Pinpoint the cell where the given text exists, returning its (X, Y) midpoint coordinate. 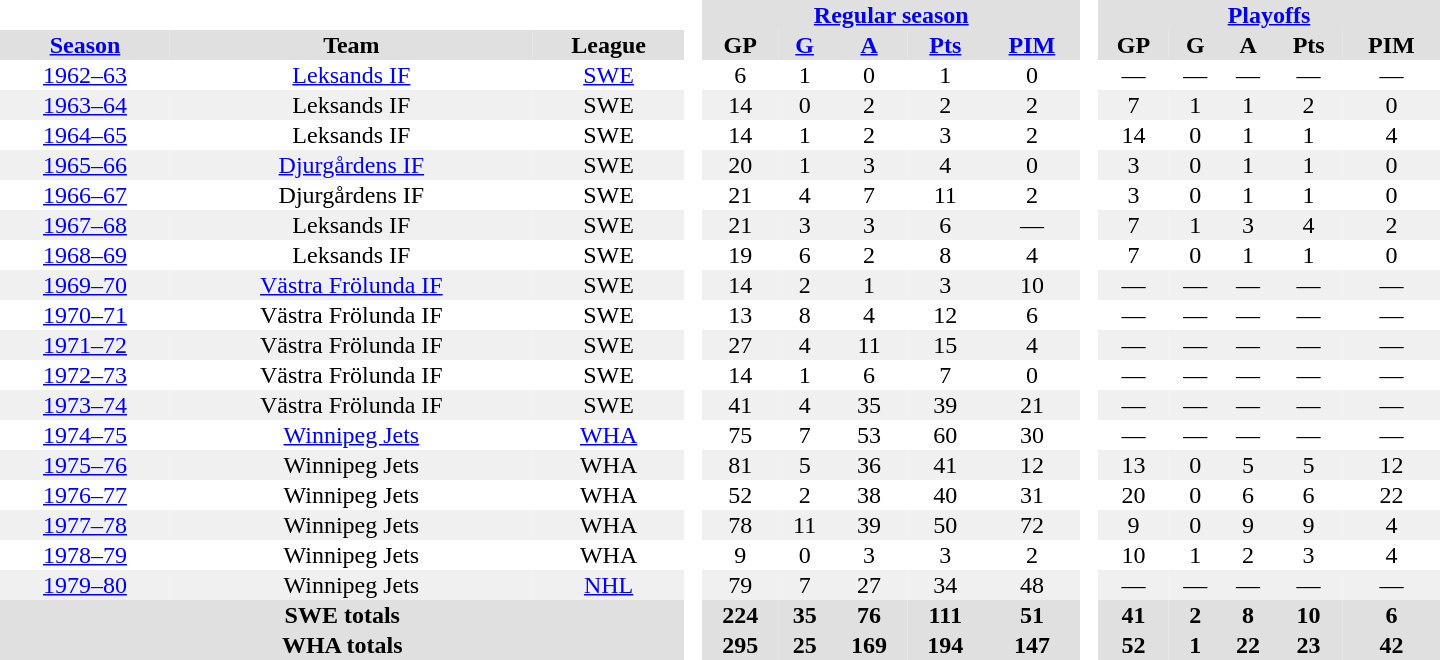
Regular season (891, 15)
1972–73 (85, 375)
53 (869, 435)
1975–76 (85, 465)
1966–67 (85, 195)
1973–74 (85, 405)
1969–70 (85, 285)
194 (945, 645)
81 (740, 465)
79 (740, 585)
1978–79 (85, 555)
40 (945, 495)
147 (1032, 645)
295 (740, 645)
1974–75 (85, 435)
25 (804, 645)
75 (740, 435)
50 (945, 525)
SWE totals (342, 615)
30 (1032, 435)
WHA totals (342, 645)
1965–66 (85, 165)
15 (945, 345)
76 (869, 615)
60 (945, 435)
NHL (609, 585)
1977–78 (85, 525)
Team (352, 45)
1979–80 (85, 585)
34 (945, 585)
1967–68 (85, 225)
224 (740, 615)
1976–77 (85, 495)
19 (740, 255)
78 (740, 525)
Season (85, 45)
23 (1308, 645)
111 (945, 615)
1962–63 (85, 75)
36 (869, 465)
1963–64 (85, 105)
72 (1032, 525)
169 (869, 645)
38 (869, 495)
League (609, 45)
51 (1032, 615)
1964–65 (85, 135)
31 (1032, 495)
42 (1392, 645)
Playoffs (1269, 15)
1971–72 (85, 345)
1970–71 (85, 315)
48 (1032, 585)
1968–69 (85, 255)
